Pinpoint the cell where the given text exists, returning its (X, Y) midpoint coordinate. 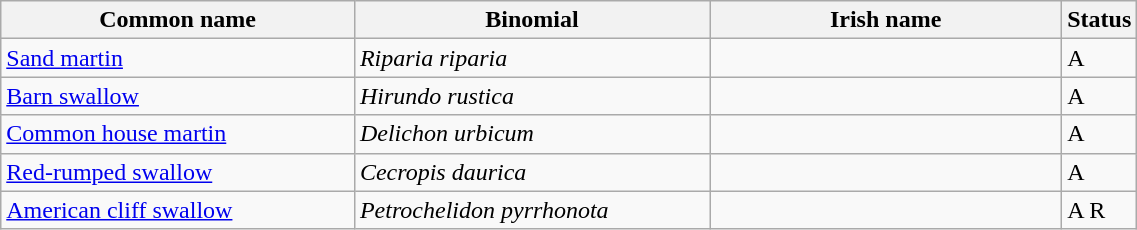
Delichon urbicum (532, 134)
Cecropis daurica (532, 172)
Sand martin (178, 58)
Hirundo rustica (532, 96)
American cliff swallow (178, 210)
Riparia riparia (532, 58)
Common name (178, 20)
Red-rumped swallow (178, 172)
Barn swallow (178, 96)
A R (1100, 210)
Common house martin (178, 134)
Binomial (532, 20)
Irish name (886, 20)
Petrochelidon pyrrhonota (532, 210)
Status (1100, 20)
